Output the [X, Y] coordinate of the center of the cell containing the given text.  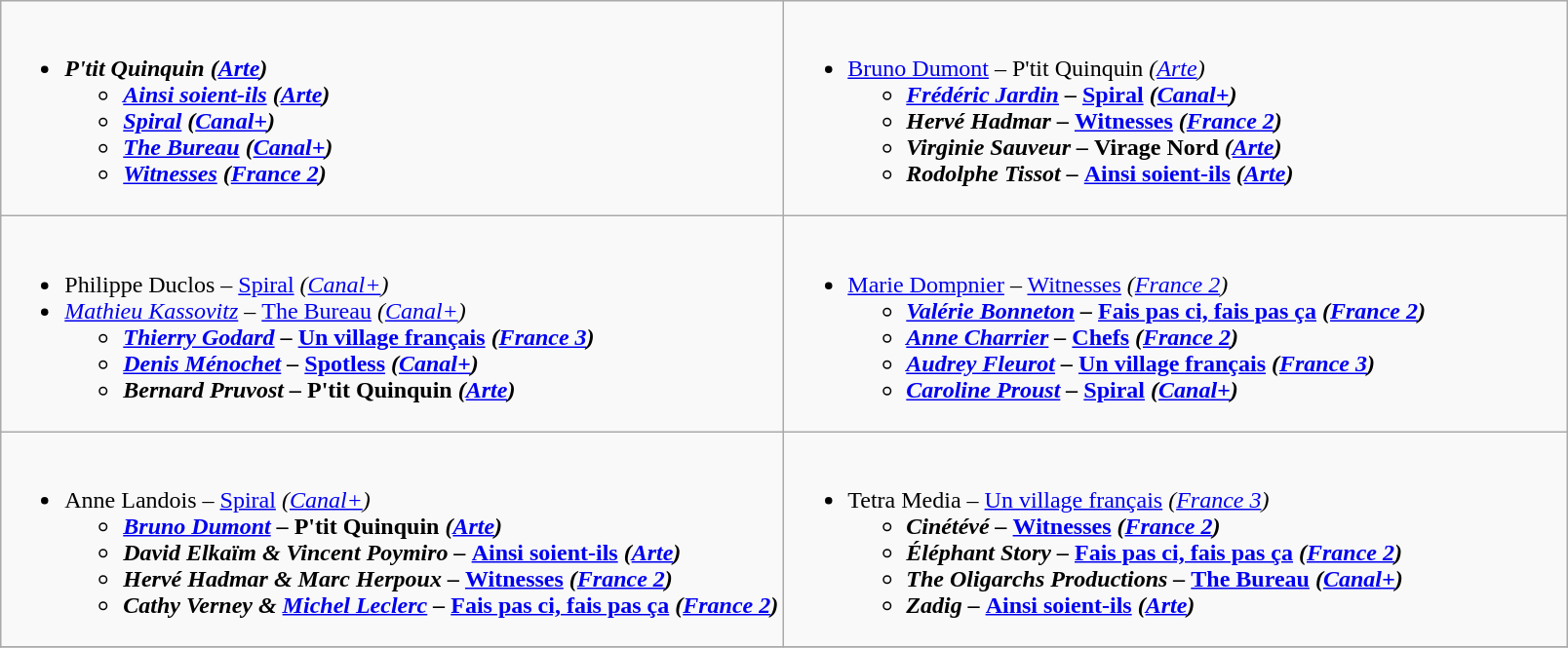
P'tit Quinquin (Arte)Ainsi soient-ils (Arte)Spiral (Canal+)The Bureau (Canal+)Witnesses (France 2) [392, 109]
